Output the [X, Y] coordinate of the center of the cell containing the given text.  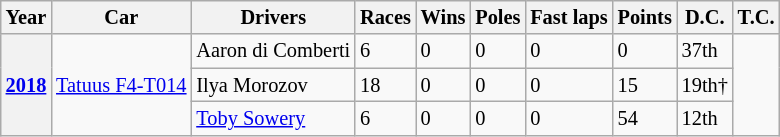
Poles [498, 17]
Drivers [273, 17]
Fast laps [568, 17]
T.C. [756, 17]
Ilya Morozov [273, 85]
12th [705, 118]
Points [645, 17]
37th [705, 51]
19th† [705, 85]
54 [645, 118]
18 [386, 85]
D.C. [705, 17]
Toby Sowery [273, 118]
Races [386, 17]
Wins [444, 17]
Car [121, 17]
Year [26, 17]
2018 [26, 84]
Aaron di Comberti [273, 51]
15 [645, 85]
Tatuus F4-T014 [121, 84]
